Provide the (x, y) coordinate of the cell's center where the given text is located.  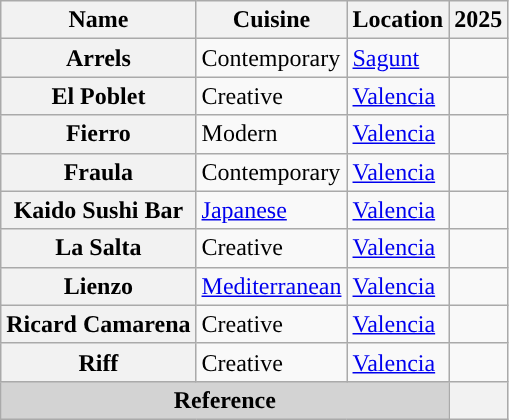
Arrels (98, 58)
Riff (98, 362)
Cuisine (272, 20)
Mediterranean (272, 286)
Fraula (98, 172)
Japanese (272, 210)
La Salta (98, 248)
Lienzo (98, 286)
2025 (478, 20)
Modern (272, 134)
Location (398, 20)
Name (98, 20)
El Poblet (98, 96)
Ricard Camarena (98, 324)
Kaido Sushi Bar (98, 210)
Reference (225, 400)
Sagunt (398, 58)
Fierro (98, 134)
